Determine the (x, y) coordinate at the center of the cell enclosing the given text.  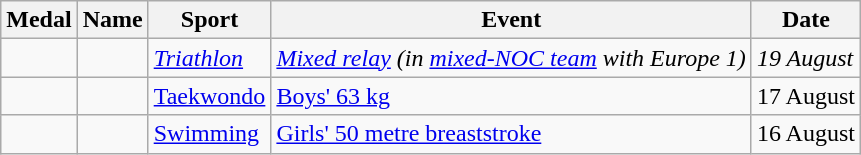
Swimming (210, 134)
Boys' 63 kg (512, 96)
17 August (806, 96)
19 August (806, 58)
Mixed relay (in mixed-NOC team with Europe 1) (512, 58)
Name (112, 20)
Date (806, 20)
Event (512, 20)
Taekwondo (210, 96)
Medal (39, 20)
Sport (210, 20)
Girls' 50 metre breaststroke (512, 134)
16 August (806, 134)
Triathlon (210, 58)
